Locate the cell with the specified text and output its [x, y] center coordinate. 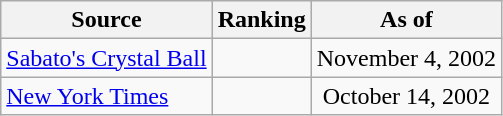
Sabato's Crystal Ball [106, 58]
October 14, 2002 [406, 96]
Ranking [262, 20]
Source [106, 20]
New York Times [106, 96]
As of [406, 20]
November 4, 2002 [406, 58]
